Search for the cell housing the specified text and yield its [X, Y] center coordinate. 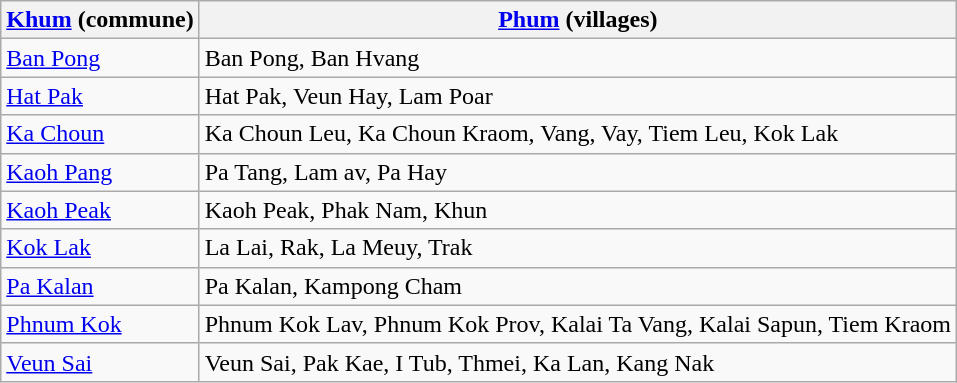
Ka Choun [100, 134]
Ban Pong, Ban Hvang [578, 58]
Kok Lak [100, 248]
Ka Choun Leu, Ka Choun Kraom, Vang, Vay, Tiem Leu, Kok Lak [578, 134]
Hat Pak, Veun Hay, Lam Poar [578, 96]
Kaoh Peak, Phak Nam, Khun [578, 210]
Ban Pong [100, 58]
Khum (commune) [100, 20]
Phnum Kok [100, 324]
La Lai, Rak, La Meuy, Trak [578, 248]
Pa Tang, Lam av, Pa Hay [578, 172]
Phnum Kok Lav, Phnum Kok Prov, Kalai Ta Vang, Kalai Sapun, Tiem Kraom [578, 324]
Veun Sai [100, 362]
Kaoh Pang [100, 172]
Phum (villages) [578, 20]
Kaoh Peak [100, 210]
Pa Kalan [100, 286]
Hat Pak [100, 96]
Veun Sai, Pak Kae, I Tub, Thmei, Ka Lan, Kang Nak [578, 362]
Pa Kalan, Kampong Cham [578, 286]
